Return the (x, y) coordinate for the center point of the cell that contains the specified text.  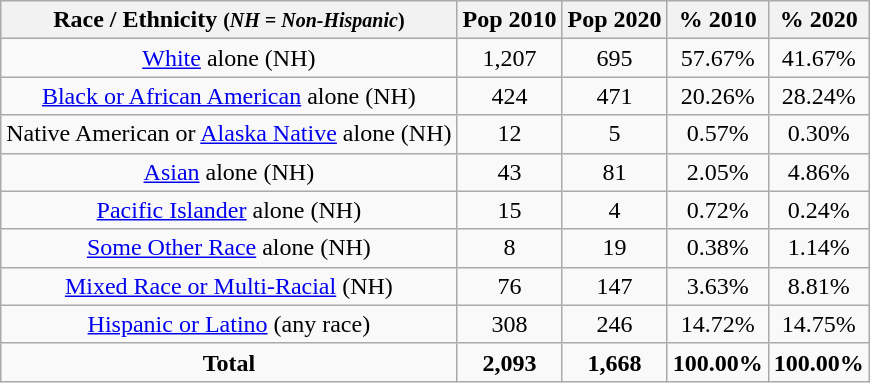
695 (614, 58)
1.14% (818, 248)
4 (614, 210)
Pop 2020 (614, 20)
Race / Ethnicity (NH = Non-Hispanic) (229, 20)
147 (614, 286)
1,668 (614, 362)
2.05% (718, 172)
Pacific Islander alone (NH) (229, 210)
28.24% (818, 96)
Some Other Race alone (NH) (229, 248)
19 (614, 248)
76 (510, 286)
0.57% (718, 134)
Mixed Race or Multi-Racial (NH) (229, 286)
2,093 (510, 362)
424 (510, 96)
57.67% (718, 58)
246 (614, 324)
43 (510, 172)
Total (229, 362)
White alone (NH) (229, 58)
0.30% (818, 134)
Asian alone (NH) (229, 172)
% 2010 (718, 20)
5 (614, 134)
0.72% (718, 210)
14.72% (718, 324)
41.67% (818, 58)
Native American or Alaska Native alone (NH) (229, 134)
308 (510, 324)
20.26% (718, 96)
14.75% (818, 324)
0.24% (818, 210)
Hispanic or Latino (any race) (229, 324)
0.38% (718, 248)
1,207 (510, 58)
Black or African American alone (NH) (229, 96)
8 (510, 248)
8.81% (818, 286)
% 2020 (818, 20)
Pop 2010 (510, 20)
4.86% (818, 172)
12 (510, 134)
15 (510, 210)
81 (614, 172)
471 (614, 96)
3.63% (718, 286)
